Return [x, y] of the center of cell containing provided text 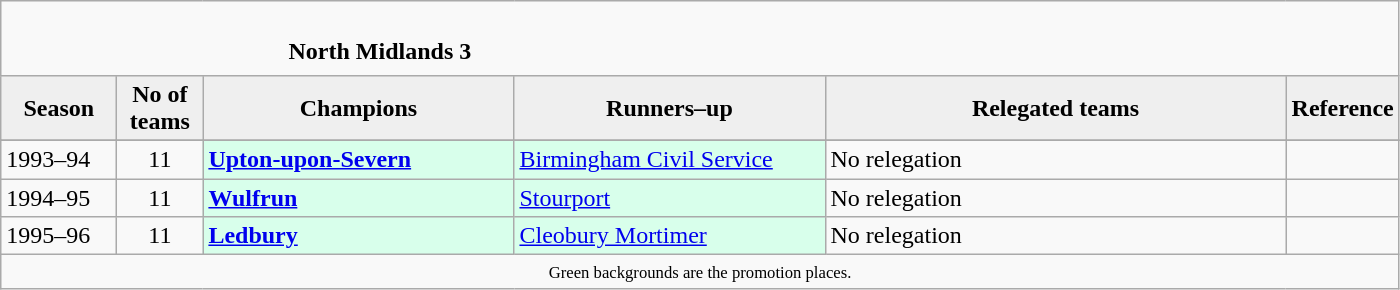
1993–94 [59, 159]
Cleobury Mortimer [670, 236]
Runners–up [670, 108]
Upton-upon-Severn [358, 159]
Relegated teams [1056, 108]
Green backgrounds are the promotion places. [700, 272]
Birmingham Civil Service [670, 159]
Ledbury [358, 236]
Reference [1342, 108]
No of teams [160, 108]
Stourport [670, 197]
1994–95 [59, 197]
1995–96 [59, 236]
Wulfrun [358, 197]
Season [59, 108]
Champions [358, 108]
